Provide the (x, y) coordinate of the cell's center where the given text is located.  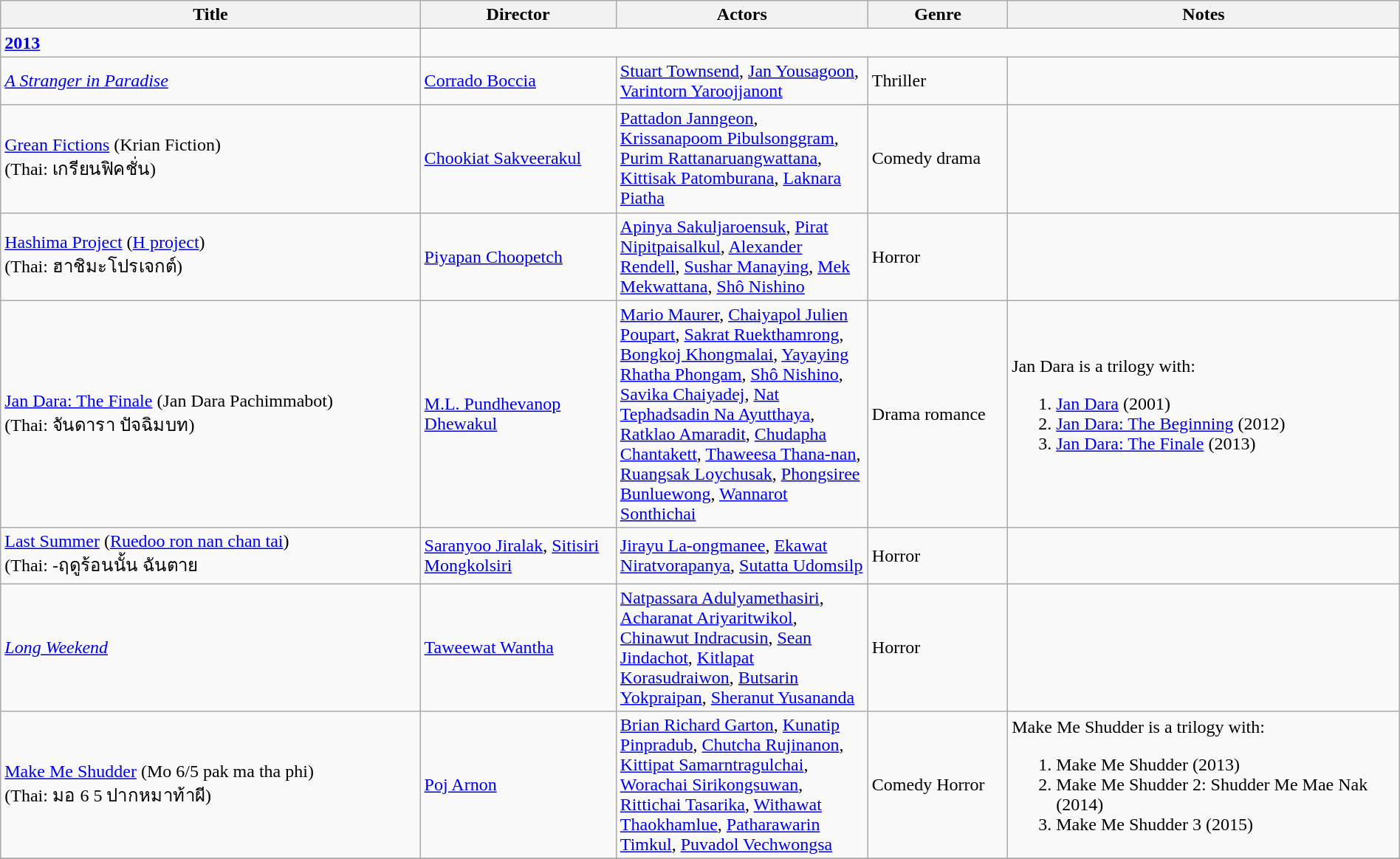
Last Summer (Ruedoo ron nan chan tai)(Thai: -ฤดูร้อนนั้น ฉันตาย (210, 556)
Long Weekend (210, 648)
Title (210, 15)
M.L. Pundhevanop Dhewakul (518, 414)
Piyapan Choopetch (518, 257)
Taweewat Wantha (518, 648)
Hashima Project (H project)(Thai: ฮาชิมะโปรเจกต์) (210, 257)
Jan Dara is a trilogy with:Jan Dara (2001)Jan Dara: The Beginning (2012)Jan Dara: The Finale (2013) (1204, 414)
Thriller (938, 81)
Drama romance (938, 414)
Saranyoo Jiralak, Sitisiri Mongkolsiri (518, 556)
Make Me Shudder is a trilogy with:Make Me Shudder (2013)Make Me Shudder 2: Shudder Me Mae Nak (2014)Make Me Shudder 3 (2015) (1204, 785)
Actors (741, 15)
Director (518, 15)
Poj Arnon (518, 785)
Jan Dara: The Finale (Jan Dara Pachimmabot)(Thai: จันดารา ปัจฉิมบท) (210, 414)
Chookiat Sakveerakul (518, 159)
Grean Fictions (Krian Fiction)(Thai: เกรียนฟิคชั่น) (210, 159)
Notes (1204, 15)
Comedy Horror (938, 785)
2013 (210, 43)
Make Me Shudder (Mo 6/5 pak ma tha phi)(Thai: มอ 6 5 ปากหมาท้าผี) (210, 785)
Genre (938, 15)
A Stranger in Paradise (210, 81)
Stuart Townsend, Jan Yousagoon, Varintorn Yaroojjanont (741, 81)
Comedy drama (938, 159)
Apinya Sakuljaroensuk, Pirat Nipitpaisalkul, Alexander Rendell, Sushar Manaying, Mek Mekwattana, Shô Nishino (741, 257)
Corrado Boccia (518, 81)
Jirayu La-ongmanee, Ekawat Niratvorapanya, Sutatta Udomsilp (741, 556)
Pattadon Janngeon, Krissanapoom Pibulsonggram, Purim Rattanaruangwattana, Kittisak Patomburana, Laknara Piatha (741, 159)
